Return the [x, y] coordinate for the center point of the cell that contains the specified text.  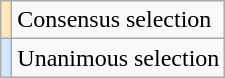
Consensus selection [118, 20]
Unanimous selection [118, 58]
